Locate the cell with the specified text and output its [X, Y] center coordinate. 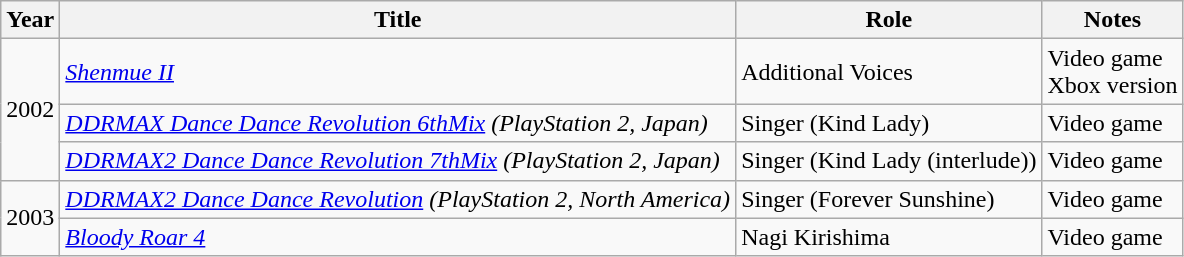
Video gameXbox version [1112, 72]
DDRMAX2 Dance Dance Revolution 7thMix (PlayStation 2, Japan) [398, 161]
Singer (Kind Lady (interlude)) [889, 161]
Bloody Roar 4 [398, 237]
Nagi Kirishima [889, 237]
Year [30, 20]
Additional Voices [889, 72]
DDRMAX2 Dance Dance Revolution (PlayStation 2, North America) [398, 199]
Singer (Forever Sunshine) [889, 199]
2003 [30, 218]
Notes [1112, 20]
2002 [30, 110]
Singer (Kind Lady) [889, 123]
DDRMAX Dance Dance Revolution 6thMix (PlayStation 2, Japan) [398, 123]
Title [398, 20]
Shenmue II [398, 72]
Role [889, 20]
